Locate the cell with the specified text and output its (X, Y) center coordinate. 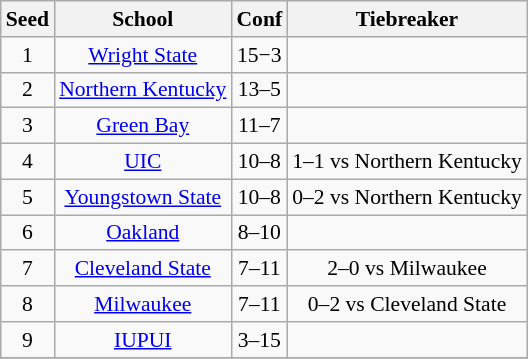
IUPUI (142, 340)
1 (28, 55)
5 (28, 197)
9 (28, 340)
13–5 (259, 90)
Seed (28, 19)
3 (28, 126)
3–15 (259, 340)
4 (28, 162)
Conf (259, 19)
Tiebreaker (407, 19)
Northern Kentucky (142, 90)
2–0 vs Milwaukee (407, 269)
Cleveland State (142, 269)
Oakland (142, 233)
0–2 vs Cleveland State (407, 304)
Wright State (142, 55)
8–10 (259, 233)
Milwaukee (142, 304)
School (142, 19)
Green Bay (142, 126)
8 (28, 304)
0–2 vs Northern Kentucky (407, 197)
2 (28, 90)
1–1 vs Northern Kentucky (407, 162)
11–7 (259, 126)
6 (28, 233)
15−3 (259, 55)
Youngstown State (142, 197)
7 (28, 269)
UIC (142, 162)
